Search for the cell housing the specified text and yield its [x, y] center coordinate. 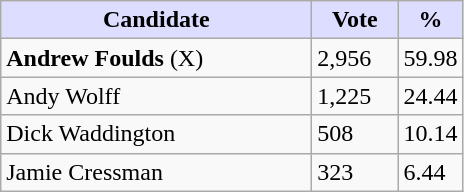
Jamie Cressman [156, 172]
24.44 [430, 96]
Andy Wolff [156, 96]
Andrew Foulds (X) [156, 58]
59.98 [430, 58]
Vote [355, 20]
6.44 [430, 172]
Candidate [156, 20]
323 [355, 172]
% [430, 20]
1,225 [355, 96]
508 [355, 134]
Dick Waddington [156, 134]
10.14 [430, 134]
2,956 [355, 58]
